Output the [X, Y] coordinate of the center of the cell containing the given text.  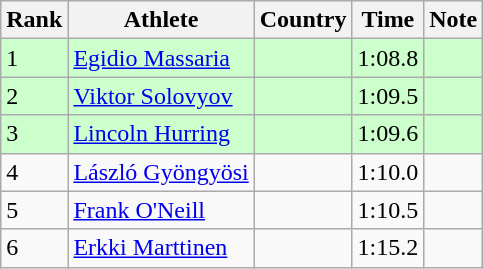
1 [34, 58]
Erkki Marttinen [161, 248]
Rank [34, 20]
3 [34, 134]
Viktor Solovyov [161, 96]
Athlete [161, 20]
4 [34, 172]
Frank O'Neill [161, 210]
1:08.8 [388, 58]
László Gyöngyösi [161, 172]
1:15.2 [388, 248]
Lincoln Hurring [161, 134]
1:10.5 [388, 210]
6 [34, 248]
1:09.5 [388, 96]
Egidio Massaria [161, 58]
Note [454, 20]
5 [34, 210]
Time [388, 20]
1:09.6 [388, 134]
1:10.0 [388, 172]
Country [303, 20]
2 [34, 96]
